Identify which cell holds the provided text, then report its (x, y) central coordinate. 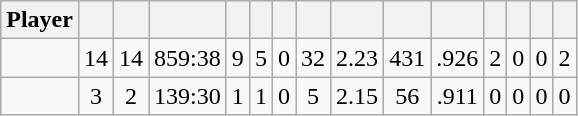
139:30 (188, 96)
.926 (458, 58)
431 (408, 58)
32 (314, 58)
3 (96, 96)
Player (40, 20)
859:38 (188, 58)
9 (238, 58)
2.23 (358, 58)
2.15 (358, 96)
56 (408, 96)
.911 (458, 96)
